Return the (x, y) coordinate for the center point of the cell that contains the specified text.  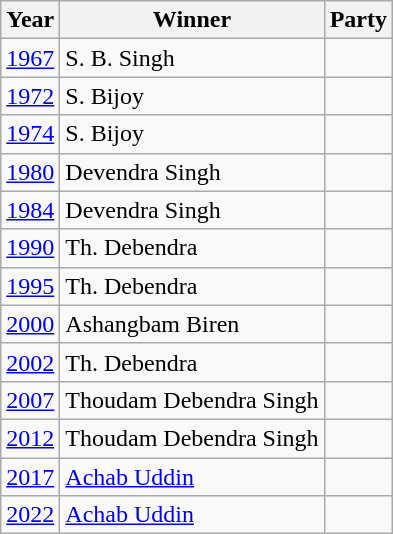
Ashangbam Biren (192, 324)
2002 (30, 362)
Winner (192, 20)
1972 (30, 96)
2007 (30, 400)
2012 (30, 438)
1990 (30, 248)
Party (358, 20)
1980 (30, 172)
Year (30, 20)
2000 (30, 324)
1967 (30, 58)
S. B. Singh (192, 58)
2017 (30, 477)
1995 (30, 286)
1974 (30, 134)
1984 (30, 210)
2022 (30, 515)
